Return (X, Y) of the center of cell containing provided text 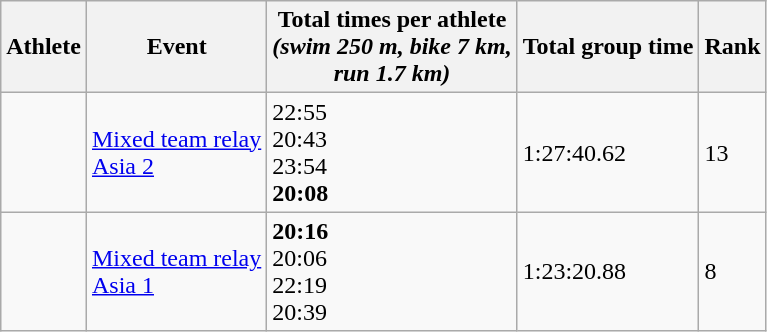
Total times per athlete (swim 250 m, bike 7 km, run 1.7 km) (392, 47)
1:23:20.88 (608, 272)
8 (732, 272)
Rank (732, 47)
Mixed team relay Asia 1 (176, 272)
1:27:40.62 (608, 152)
13 (732, 152)
22:5520:4323:5420:08 (392, 152)
Athlete (44, 47)
Mixed team relay Asia 2 (176, 152)
Total group time (608, 47)
Event (176, 47)
20:1620:0622:1920:39 (392, 272)
